Scan for the cell matching the given text and deliver its [x, y] coordinate at center. 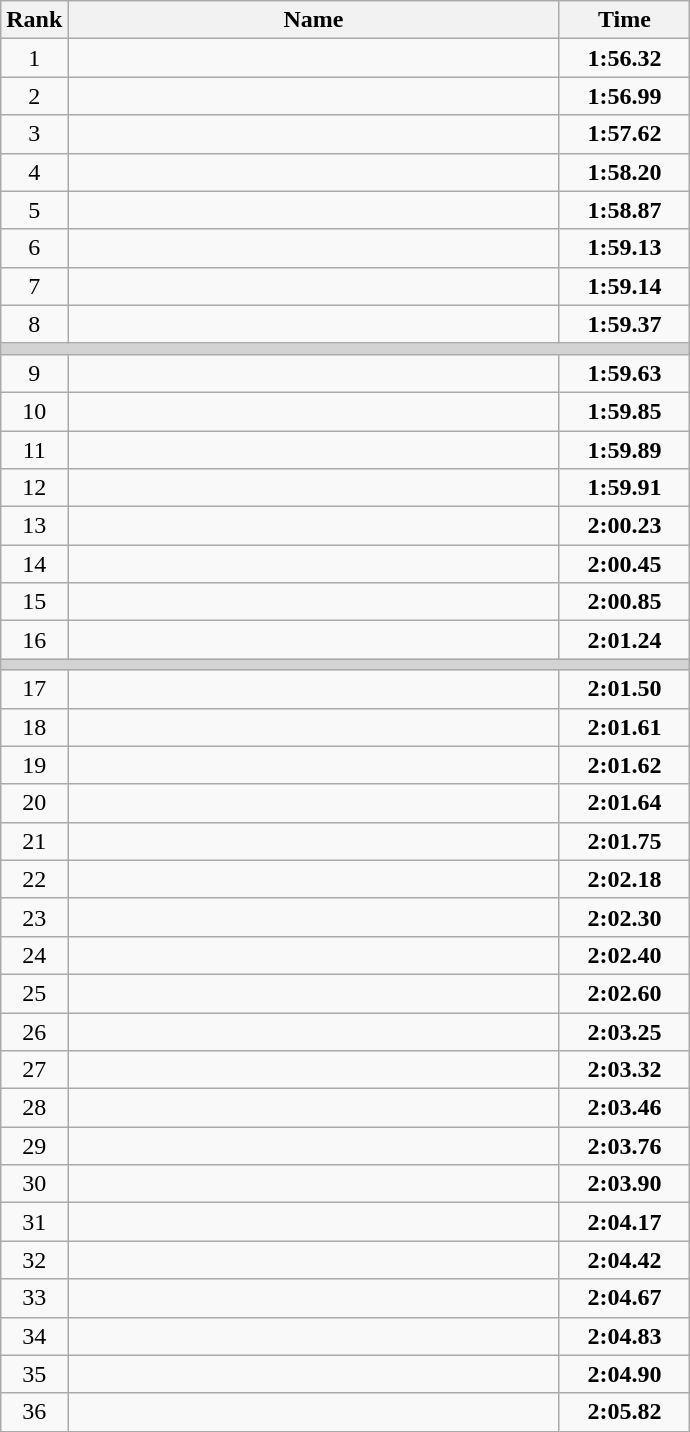
2:00.45 [624, 564]
22 [34, 879]
2:02.30 [624, 917]
2:01.64 [624, 803]
1:59.14 [624, 286]
2:03.46 [624, 1108]
31 [34, 1222]
19 [34, 765]
30 [34, 1184]
26 [34, 1031]
1:59.89 [624, 449]
18 [34, 727]
2:01.50 [624, 689]
1:59.85 [624, 411]
14 [34, 564]
Name [314, 20]
2:03.32 [624, 1070]
2:01.61 [624, 727]
1:59.91 [624, 488]
5 [34, 210]
33 [34, 1298]
12 [34, 488]
29 [34, 1146]
2:02.40 [624, 955]
3 [34, 134]
2:04.83 [624, 1336]
2:03.76 [624, 1146]
16 [34, 640]
2:04.67 [624, 1298]
Rank [34, 20]
1:58.20 [624, 172]
Time [624, 20]
1:59.37 [624, 324]
1:59.63 [624, 373]
35 [34, 1374]
2:03.25 [624, 1031]
2:01.62 [624, 765]
2:02.60 [624, 993]
17 [34, 689]
9 [34, 373]
1:58.87 [624, 210]
20 [34, 803]
36 [34, 1412]
2:05.82 [624, 1412]
13 [34, 526]
1:56.32 [624, 58]
2:02.18 [624, 879]
4 [34, 172]
25 [34, 993]
7 [34, 286]
11 [34, 449]
2:00.23 [624, 526]
28 [34, 1108]
2:00.85 [624, 602]
1 [34, 58]
1:59.13 [624, 248]
2:04.42 [624, 1260]
15 [34, 602]
8 [34, 324]
34 [34, 1336]
2:04.90 [624, 1374]
32 [34, 1260]
1:56.99 [624, 96]
24 [34, 955]
27 [34, 1070]
2:04.17 [624, 1222]
23 [34, 917]
21 [34, 841]
2:03.90 [624, 1184]
10 [34, 411]
2 [34, 96]
2:01.24 [624, 640]
6 [34, 248]
2:01.75 [624, 841]
1:57.62 [624, 134]
